Provide the [X, Y] coordinate of the cell's center where the given text is located.  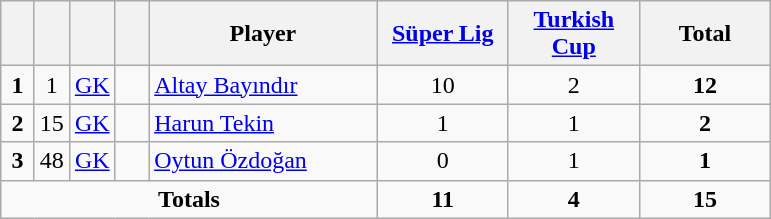
Harun Tekin [264, 123]
Totals [189, 199]
12 [704, 85]
3 [18, 161]
Altay Bayındır [264, 85]
Player [264, 34]
Total [704, 34]
Turkish Cup [574, 34]
0 [442, 161]
48 [52, 161]
4 [574, 199]
11 [442, 199]
Oytun Özdoğan [264, 161]
Süper Lig [442, 34]
10 [442, 85]
